Determine the [x, y] coordinate at the center of the cell enclosing the given text.  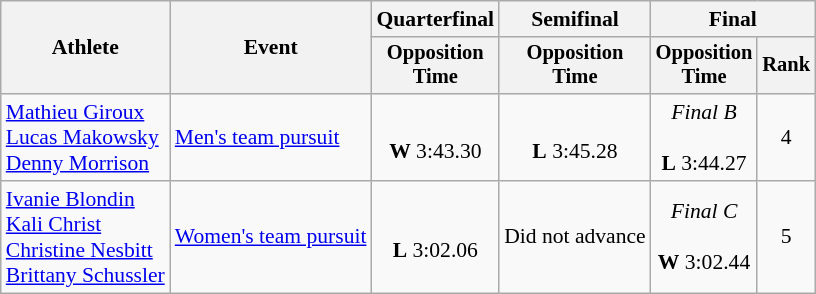
Final BL 3:44.27 [704, 138]
Women's team pursuit [271, 237]
Mathieu GirouxLucas MakowskyDenny Morrison [86, 138]
Athlete [86, 48]
Rank [786, 66]
L 3:45.28 [575, 138]
Ivanie BlondinKali ChristChristine NesbittBrittany Schussler [86, 237]
Event [271, 48]
Final [733, 19]
Semifinal [575, 19]
Final CW 3:02.44 [704, 237]
W 3:43.30 [435, 138]
4 [786, 138]
5 [786, 237]
L 3:02.06 [435, 237]
Did not advance [575, 237]
Men's team pursuit [271, 138]
Quarterfinal [435, 19]
